Pinpoint the cell where the given text exists, returning its (X, Y) midpoint coordinate. 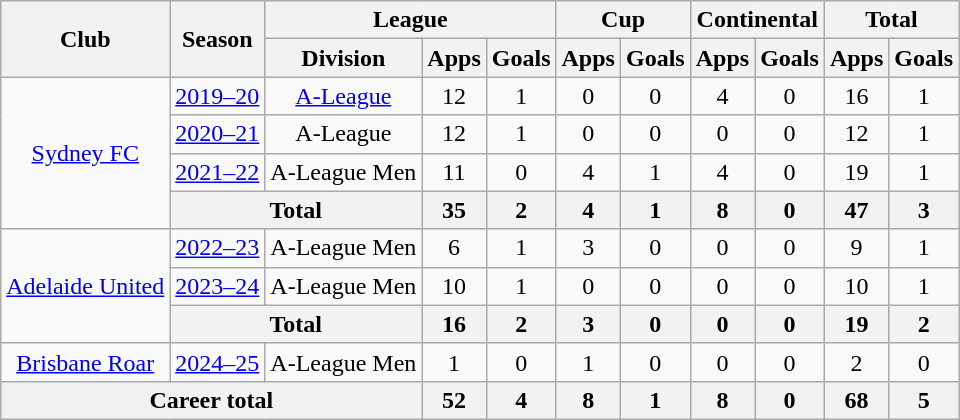
47 (856, 210)
2019–20 (218, 96)
Division (344, 58)
Continental (757, 20)
Club (86, 39)
6 (454, 248)
2022–23 (218, 248)
Adelaide United (86, 286)
2020–21 (218, 134)
5 (924, 400)
Brisbane Roar (86, 362)
2021–22 (218, 172)
2023–24 (218, 286)
35 (454, 210)
Season (218, 39)
11 (454, 172)
9 (856, 248)
68 (856, 400)
2024–25 (218, 362)
Sydney FC (86, 153)
Cup (623, 20)
League (410, 20)
52 (454, 400)
Career total (212, 400)
